Find where the given text appears and provide that cell's center as [x, y] coordinate. 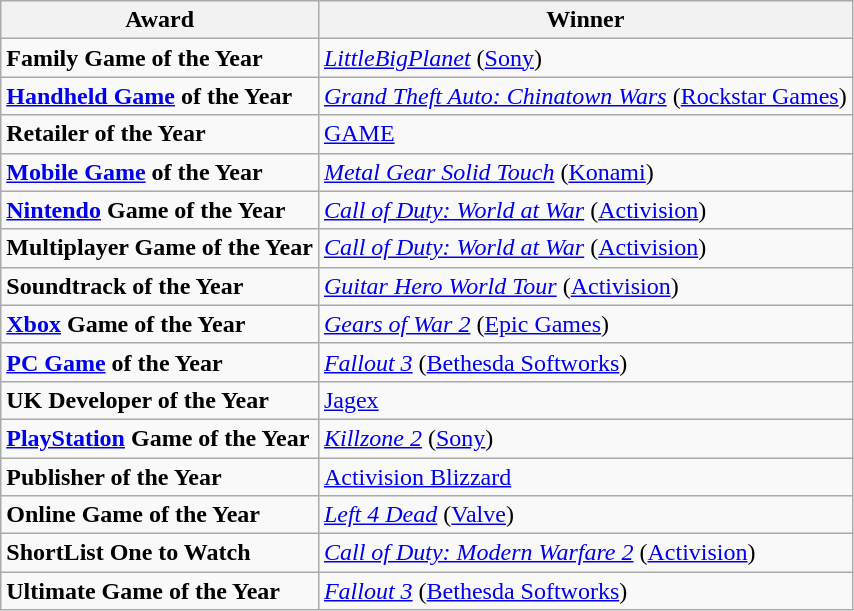
Xbox Game of the Year [160, 324]
Soundtrack of the Year [160, 286]
LittleBigPlanet (Sony) [585, 58]
PC Game of the Year [160, 362]
Activision Blizzard [585, 477]
Grand Theft Auto: Chinatown Wars (Rockstar Games) [585, 96]
Publisher of the Year [160, 477]
Handheld Game of the Year [160, 96]
Multiplayer Game of the Year [160, 248]
Retailer of the Year [160, 134]
Jagex [585, 400]
Ultimate Game of the Year [160, 591]
Killzone 2 (Sony) [585, 438]
Gears of War 2 (Epic Games) [585, 324]
Left 4 Dead (Valve) [585, 515]
ShortList One to Watch [160, 553]
Mobile Game of the Year [160, 172]
Family Game of the Year [160, 58]
Nintendo Game of the Year [160, 210]
UK Developer of the Year [160, 400]
PlayStation Game of the Year [160, 438]
Winner [585, 20]
Guitar Hero World Tour (Activision) [585, 286]
GAME [585, 134]
Award [160, 20]
Metal Gear Solid Touch (Konami) [585, 172]
Call of Duty: Modern Warfare 2 (Activision) [585, 553]
Online Game of the Year [160, 515]
